Capture the cell that displays the provided text and extract its (X, Y) central coordinate. 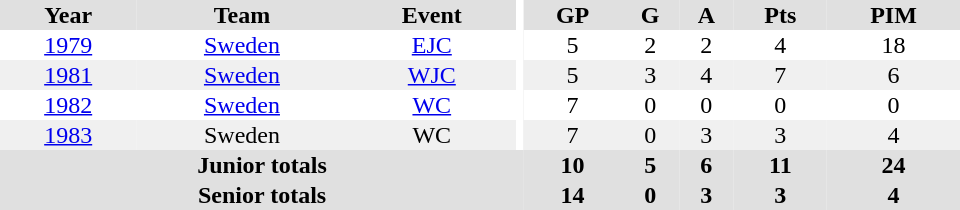
10 (572, 165)
1983 (68, 135)
Junior totals (262, 165)
PIM (894, 15)
Team (242, 15)
1979 (68, 45)
Event (432, 15)
GP (572, 15)
A (706, 15)
24 (894, 165)
1981 (68, 75)
G (650, 15)
EJC (432, 45)
14 (572, 195)
1982 (68, 105)
18 (894, 45)
WJC (432, 75)
Pts (781, 15)
Year (68, 15)
11 (781, 165)
Senior totals (262, 195)
